Detect which cell encompasses the target text, then output its [X, Y] center coordinate. 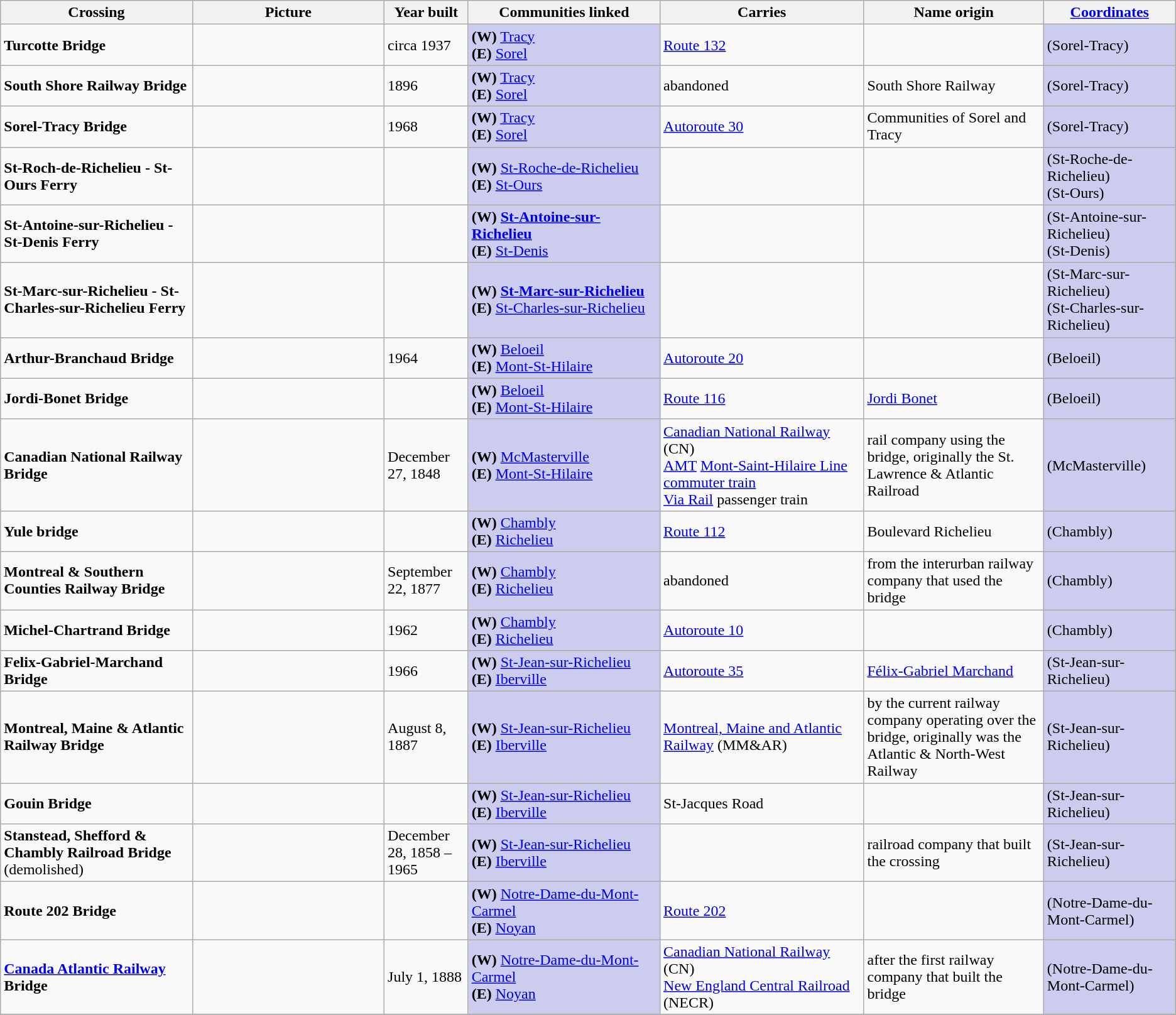
Arthur-Branchaud Bridge [97, 358]
(McMasterville) [1109, 465]
Communities of Sorel and Tracy [954, 127]
1964 [427, 358]
Yule bridge [97, 531]
Route 202 Bridge [97, 911]
from the interurban railway company that used the bridge [954, 580]
Canadian National Railway (CN)AMT Mont-Saint-Hilaire Line commuter trainVia Rail passenger train [762, 465]
Montreal, Maine & Atlantic Railway Bridge [97, 737]
circa 1937 [427, 45]
Felix-Gabriel-Marchand Bridge [97, 671]
December 27, 1848 [427, 465]
St-Marc-sur-Richelieu - St-Charles-sur-Richelieu Ferry [97, 300]
Coordinates [1109, 13]
rail company using the bridge, originally the St. Lawrence & Atlantic Railroad [954, 465]
(W) St-Antoine-sur-Richelieu(E) St-Denis [564, 234]
September 22, 1877 [427, 580]
Canada Atlantic Railway Bridge [97, 977]
Route 116 [762, 398]
Picture [288, 13]
Communities linked [564, 13]
Autoroute 10 [762, 629]
August 8, 1887 [427, 737]
(St-Marc-sur-Richelieu) (St-Charles-sur-Richelieu) [1109, 300]
Boulevard Richelieu [954, 531]
(W) McMasterville(E) Mont-St-Hilaire [564, 465]
(W) St-Marc-sur-Richelieu(E) St-Charles-sur-Richelieu [564, 300]
Montreal & Southern Counties Railway Bridge [97, 580]
railroad company that built the crossing [954, 853]
December 28, 1858 – 1965 [427, 853]
Canadian National Railway Bridge [97, 465]
Name origin [954, 13]
(St-Antoine-sur-Richelieu) (St-Denis) [1109, 234]
Autoroute 30 [762, 127]
1962 [427, 629]
Autoroute 35 [762, 671]
1968 [427, 127]
July 1, 1888 [427, 977]
Canadian National Railway (CN)New England Central Railroad (NECR) [762, 977]
(W) St-Roche-de-Richelieu(E) St-Ours [564, 176]
after the first railway company that built the bridge [954, 977]
by the current railway company operating over the bridge, originally was the Atlantic & North-West Railway [954, 737]
Route 112 [762, 531]
1896 [427, 85]
Route 132 [762, 45]
Jordi Bonet [954, 398]
Crossing [97, 13]
Sorel-Tracy Bridge [97, 127]
Gouin Bridge [97, 804]
Stanstead, Shefford & Chambly Railroad Bridge (demolished) [97, 853]
Jordi-Bonet Bridge [97, 398]
(St-Roche-de-Richelieu) (St-Ours) [1109, 176]
South Shore Railway Bridge [97, 85]
St-Jacques Road [762, 804]
Montreal, Maine and Atlantic Railway (MM&AR) [762, 737]
Route 202 [762, 911]
St-Antoine-sur-Richelieu - St-Denis Ferry [97, 234]
Year built [427, 13]
Carries [762, 13]
1966 [427, 671]
Félix-Gabriel Marchand [954, 671]
South Shore Railway [954, 85]
Michel-Chartrand Bridge [97, 629]
Turcotte Bridge [97, 45]
St-Roch-de-Richelieu - St-Ours Ferry [97, 176]
Autoroute 20 [762, 358]
